Provide the (x, y) coordinate of the cell's center where the given text is located.  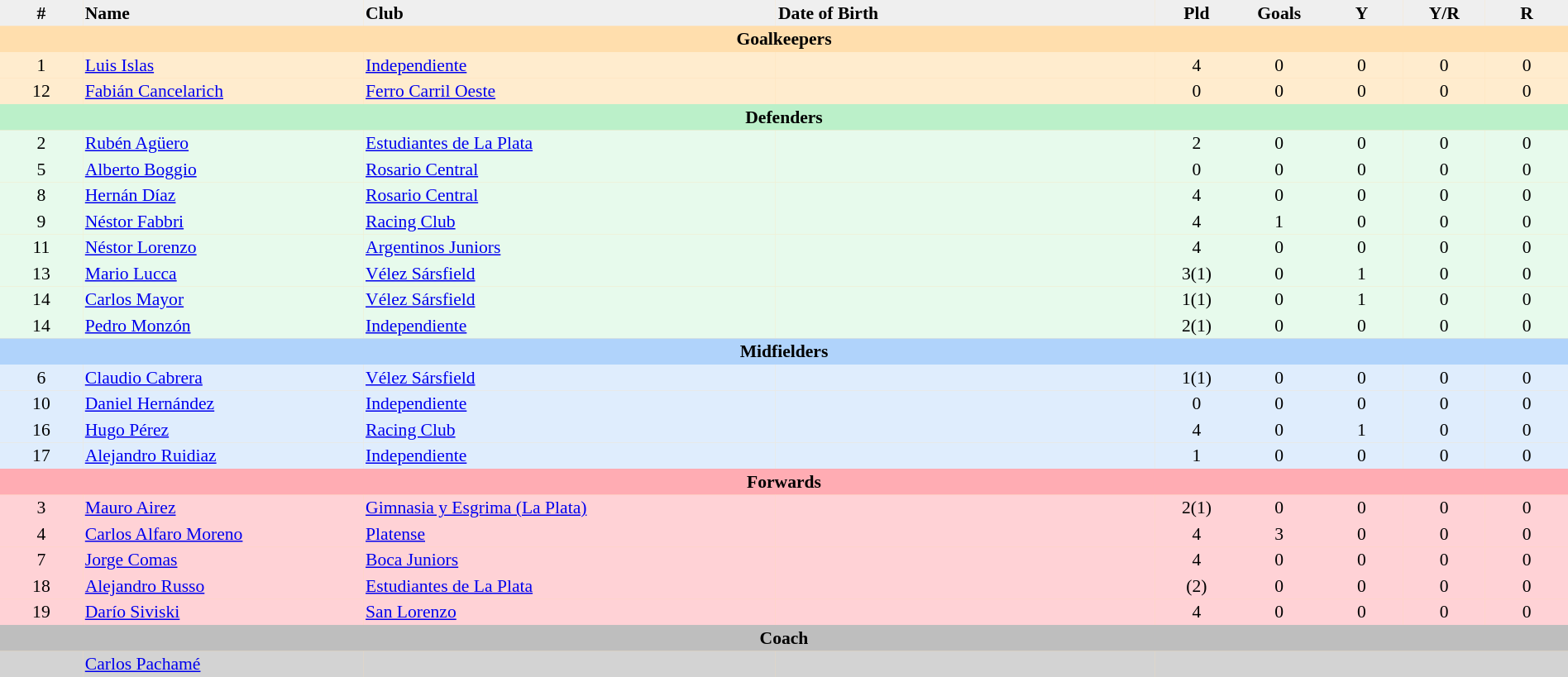
Alejandro Ruidiaz (223, 456)
Platense (569, 534)
Goals (1279, 13)
Coach (784, 638)
# (41, 13)
Midfielders (784, 352)
Hugo Pérez (223, 430)
Fabián Cancelarich (223, 91)
18 (41, 586)
Jorge Comas (223, 560)
Rubén Agüero (223, 144)
3(1) (1197, 274)
6 (41, 378)
Carlos Mayor (223, 299)
10 (41, 403)
Y (1362, 13)
9 (41, 222)
Carlos Alfaro Moreno (223, 534)
Ferro Carril Oeste (569, 91)
Luis Islas (223, 65)
Argentinos Juniors (569, 248)
Hernán Díaz (223, 195)
12 (41, 91)
Gimnasia y Esgrima (La Plata) (569, 508)
16 (41, 430)
Name (223, 13)
13 (41, 274)
Darío Siviski (223, 612)
Date of Birth (966, 13)
7 (41, 560)
Néstor Fabbri (223, 222)
Daniel Hernández (223, 403)
R (1527, 13)
San Lorenzo (569, 612)
Pedro Monzón (223, 326)
Boca Juniors (569, 560)
Goalkeepers (784, 40)
5 (41, 169)
Mauro Airez (223, 508)
17 (41, 456)
(2) (1197, 586)
Pld (1197, 13)
19 (41, 612)
Alejandro Russo (223, 586)
Defenders (784, 117)
11 (41, 248)
8 (41, 195)
Y/R (1444, 13)
Club (569, 13)
Mario Lucca (223, 274)
Forwards (784, 482)
Claudio Cabrera (223, 378)
Néstor Lorenzo (223, 248)
Alberto Boggio (223, 169)
